Find where the given text appears and provide that cell's center as (x, y) coordinate. 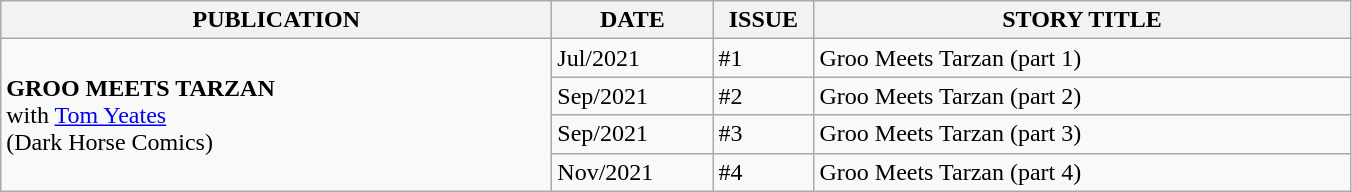
DATE (632, 20)
GROO MEETS TARZANwith Tom Yeates(Dark Horse Comics) (276, 115)
Groo Meets Tarzan (part 3) (1082, 134)
#3 (764, 134)
#4 (764, 172)
Jul/2021 (632, 58)
Groo Meets Tarzan (part 2) (1082, 96)
ISSUE (764, 20)
Groo Meets Tarzan (part 1) (1082, 58)
Nov/2021 (632, 172)
#1 (764, 58)
STORY TITLE (1082, 20)
PUBLICATION (276, 20)
Groo Meets Tarzan (part 4) (1082, 172)
#2 (764, 96)
